Scan for the cell matching the given text and deliver its (x, y) coordinate at center. 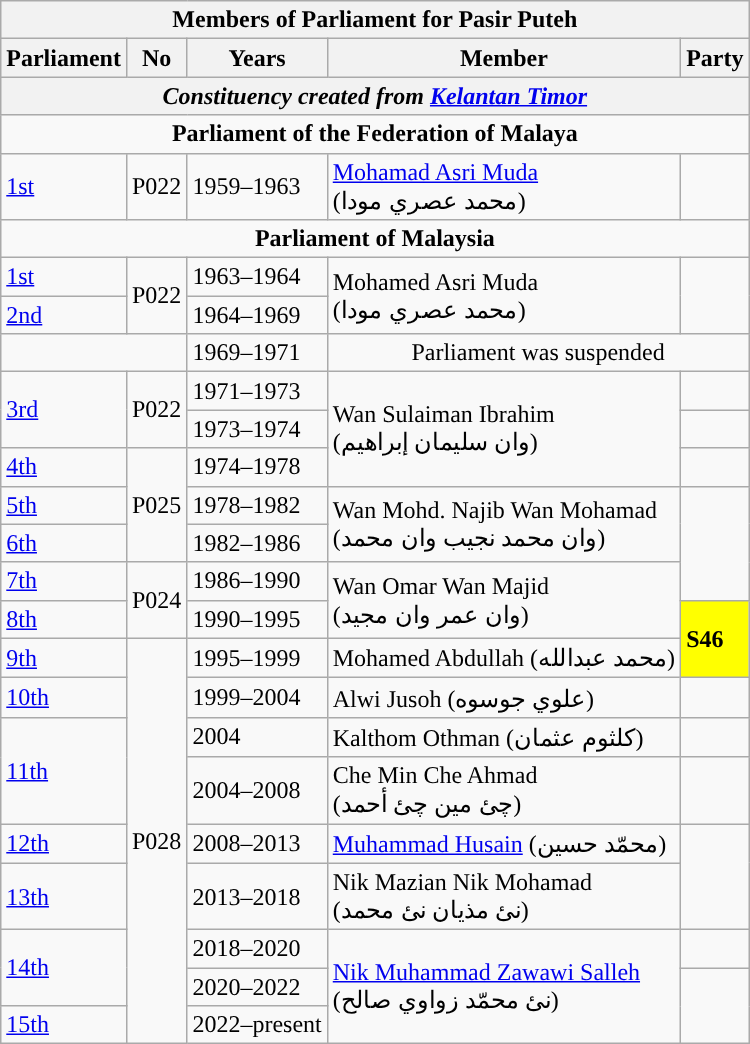
13th (64, 896)
Mohamad Asri Muda (محمد عصري مودا) (504, 186)
1982–1986 (257, 543)
No (156, 58)
Party (715, 58)
1964–1969 (257, 315)
12th (64, 844)
7th (64, 581)
1974–1978 (257, 467)
Years (257, 58)
Nik Mazian Nik Mohamad (نئ مذيان نئ محمد) (504, 896)
P025 (156, 505)
Parliament (64, 58)
P024 (156, 600)
15th (64, 1025)
1986–1990 (257, 581)
Parliament of Malaysia (375, 239)
3rd (64, 410)
P028 (156, 841)
1969–1971 (257, 353)
Constituency created from Kelantan Timor (375, 96)
1999–2004 (257, 698)
2008–2013 (257, 844)
Mohamed Abdullah (محمد عبدالله) (504, 658)
Wan Mohd. Najib Wan Mohamad (وان محمد نجيب وان محمد) (504, 524)
1990–1995 (257, 619)
2004–2008 (257, 790)
Member (504, 58)
Kalthom Othman (كلثوم عثمان) (504, 737)
S46 (715, 639)
Parliament of the Federation of Malaya (375, 134)
Members of Parliament for Pasir Puteh (375, 20)
1963–1964 (257, 277)
1971–1973 (257, 391)
Alwi Jusoh (علوي جوسوه) (504, 698)
4th (64, 467)
Parliament was suspended (538, 353)
2nd (64, 315)
Wan Omar Wan Majid (وان عمر وان مجيد) (504, 600)
2004 (257, 737)
1959–1963 (257, 186)
1978–1982 (257, 505)
14th (64, 968)
6th (64, 543)
10th (64, 698)
2013–2018 (257, 896)
8th (64, 619)
1995–1999 (257, 658)
Nik Muhammad Zawawi Salleh(نئ محمّد زواوي صالح) (504, 987)
Che Min Che Ahmad (چئ مين چئ أحمد) (504, 790)
Muhammad Husain (محمّد حسين) (504, 844)
11th (64, 770)
2018–2020 (257, 949)
2022–present (257, 1025)
5th (64, 505)
Wan Sulaiman Ibrahim (وان سليمان إبراهيم) (504, 429)
1973–1974 (257, 429)
Mohamed Asri Muda (محمد عصري مودا) (504, 296)
9th (64, 658)
2020–2022 (257, 987)
